From the cell containing the given text, extract its center point as [X, Y] coordinate. 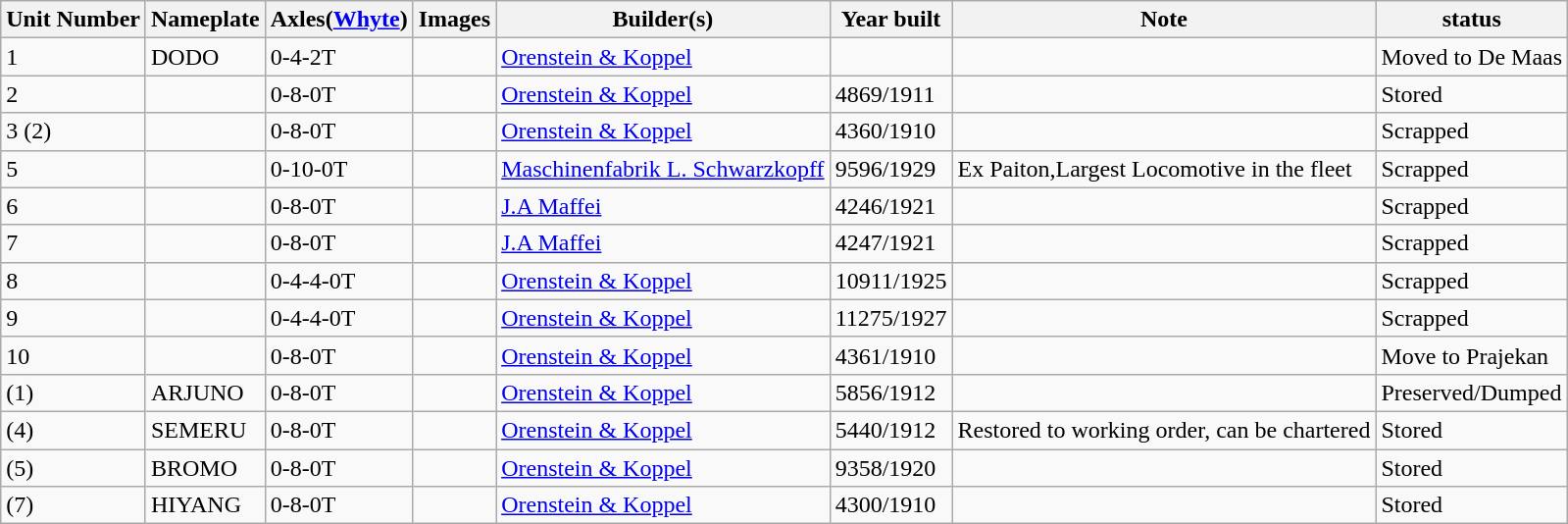
(1) [74, 393]
Unit Number [74, 20]
8 [74, 281]
5 [74, 169]
1 [74, 57]
HIYANG [205, 505]
Images [454, 20]
Nameplate [205, 20]
9358/1920 [890, 468]
Note [1164, 20]
6 [74, 206]
0-4-2T [339, 57]
4360/1910 [890, 131]
7 [74, 243]
Ex Paiton,Largest Locomotive in the fleet [1164, 169]
5440/1912 [890, 430]
4246/1921 [890, 206]
4361/1910 [890, 355]
status [1472, 20]
4300/1910 [890, 505]
ARJUNO [205, 393]
Preserved/Dumped [1472, 393]
Move to Prajekan [1472, 355]
11275/1927 [890, 318]
4247/1921 [890, 243]
DODO [205, 57]
9596/1929 [890, 169]
4869/1911 [890, 94]
10911/1925 [890, 281]
2 [74, 94]
Moved to De Maas [1472, 57]
Builder(s) [663, 20]
(5) [74, 468]
BROMO [205, 468]
(7) [74, 505]
0-10-0T [339, 169]
Axles(Whyte) [339, 20]
(4) [74, 430]
9 [74, 318]
10 [74, 355]
Restored to working order, can be chartered [1164, 430]
5856/1912 [890, 393]
Year built [890, 20]
SEMERU [205, 430]
3 (2) [74, 131]
Maschinenfabrik L. Schwarzkopff [663, 169]
